Search for the cell housing the specified text and yield its (x, y) center coordinate. 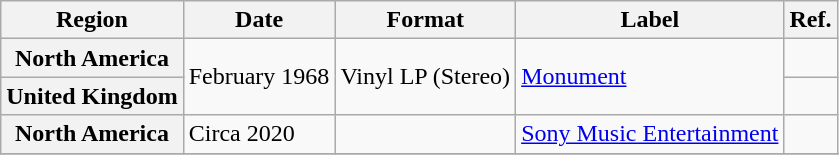
Vinyl LP (Stereo) (426, 77)
February 1968 (259, 77)
Circa 2020 (259, 134)
Label (650, 20)
Date (259, 20)
Monument (650, 77)
Ref. (810, 20)
Region (92, 20)
Format (426, 20)
Sony Music Entertainment (650, 134)
United Kingdom (92, 96)
